Return (X, Y) of the center of cell containing provided text 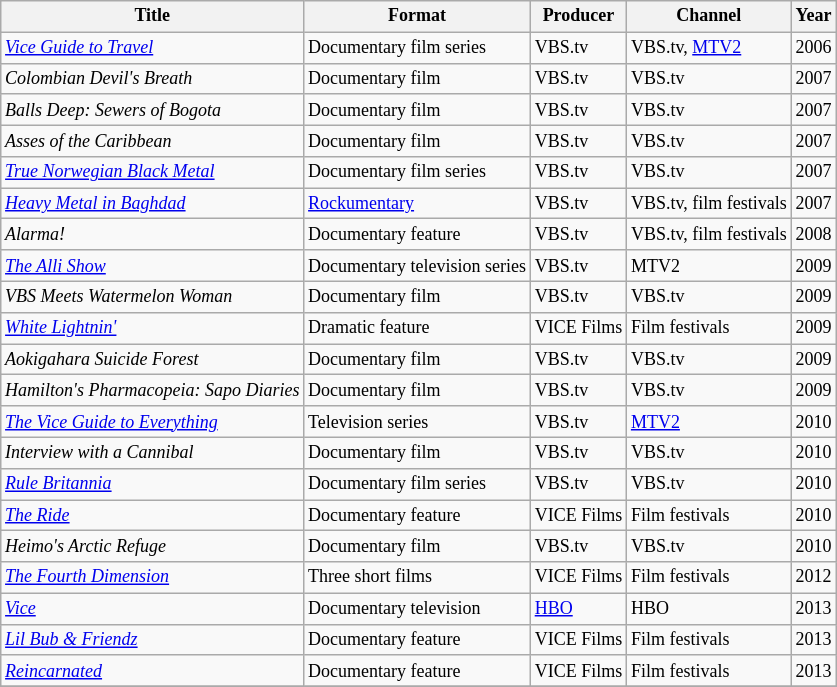
Reincarnated (152, 670)
Documentary television series (418, 266)
Producer (578, 16)
True Norwegian Black Metal (152, 172)
Vice Guide to Travel (152, 48)
Asses of the Caribbean (152, 140)
Channel (710, 16)
Balls Deep: Sewers of Bogota (152, 110)
Aokigahara Suicide Forest (152, 360)
The Ride (152, 516)
VBS Meets Watermelon Woman (152, 296)
2012 (814, 578)
Colombian Devil's Breath (152, 78)
Heimo's Arctic Refuge (152, 546)
2008 (814, 234)
Hamilton's Pharmacopeia: Sapo Diaries (152, 390)
Television series (418, 422)
The Alli Show (152, 266)
Rockumentary (418, 204)
Three short films (418, 578)
VBS.tv, MTV2 (710, 48)
Documentary television (418, 608)
Heavy Metal in Baghdad (152, 204)
Alarma! (152, 234)
Rule Britannia (152, 484)
The Fourth Dimension (152, 578)
Title (152, 16)
Interview with a Cannibal (152, 452)
Dramatic feature (418, 328)
Year (814, 16)
Vice (152, 608)
2006 (814, 48)
Lil Bub & Friendz (152, 640)
White Lightnin' (152, 328)
Format (418, 16)
The Vice Guide to Everything (152, 422)
